Find where the given text appears and provide that cell's center as (x, y) coordinate. 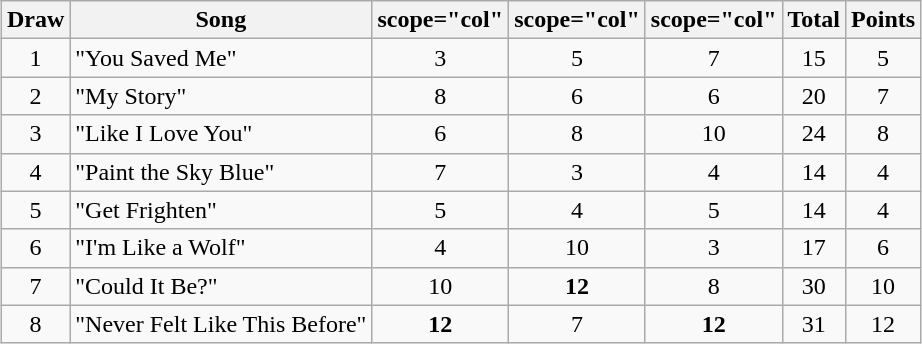
30 (814, 286)
20 (814, 96)
17 (814, 248)
31 (814, 324)
Draw (35, 20)
24 (814, 134)
Points (884, 20)
2 (35, 96)
Song (221, 20)
"Get Frighten" (221, 210)
Total (814, 20)
"I'm Like a Wolf" (221, 248)
15 (814, 58)
"Like I Love You" (221, 134)
1 (35, 58)
"Never Felt Like This Before" (221, 324)
"My Story" (221, 96)
"Could It Be?" (221, 286)
"You Saved Me" (221, 58)
"Paint the Sky Blue" (221, 172)
